Scan for the cell matching the given text and deliver its (x, y) coordinate at center. 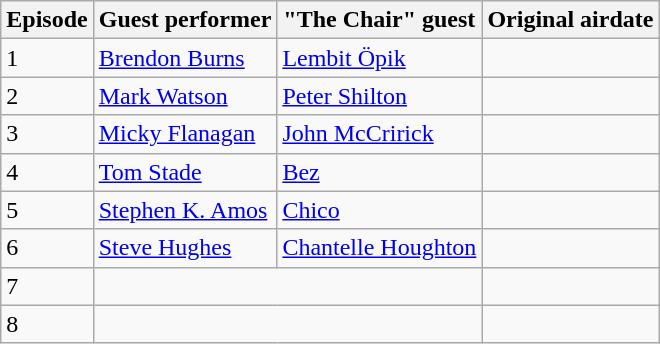
Episode (47, 20)
Guest performer (185, 20)
Lembit Öpik (380, 58)
7 (47, 286)
Stephen K. Amos (185, 210)
Brendon Burns (185, 58)
Tom Stade (185, 172)
Chantelle Houghton (380, 248)
4 (47, 172)
Original airdate (570, 20)
Bez (380, 172)
1 (47, 58)
Peter Shilton (380, 96)
"The Chair" guest (380, 20)
Micky Flanagan (185, 134)
Steve Hughes (185, 248)
3 (47, 134)
Chico (380, 210)
8 (47, 324)
5 (47, 210)
John McCririck (380, 134)
Mark Watson (185, 96)
2 (47, 96)
6 (47, 248)
